Detect which cell encompasses the target text, then output its [X, Y] center coordinate. 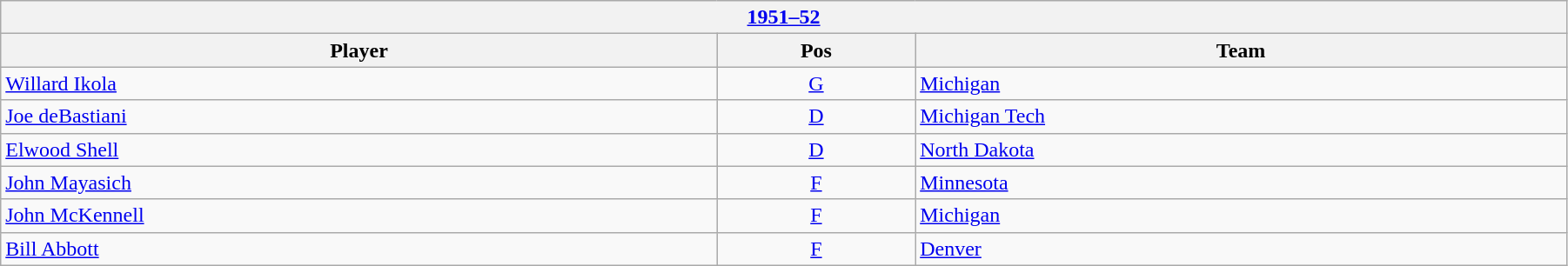
John Mayasich [358, 183]
Michigan Tech [1241, 116]
G [816, 83]
Pos [816, 50]
Player [358, 50]
Joe deBastiani [358, 116]
John McKennell [358, 216]
Denver [1241, 249]
Bill Abbott [358, 249]
1951–52 [784, 17]
Minnesota [1241, 183]
Team [1241, 50]
Elwood Shell [358, 150]
North Dakota [1241, 150]
Willard Ikola [358, 83]
